Return [X, Y] of the center of cell containing provided text 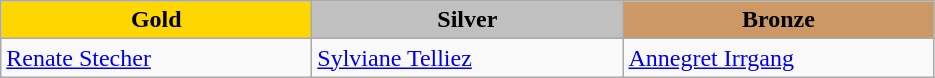
Renate Stecher [156, 58]
Sylviane Telliez [468, 58]
Annegret Irrgang [778, 58]
Gold [156, 20]
Bronze [778, 20]
Silver [468, 20]
